Return the (X, Y) coordinate for the center point of the cell that contains the specified text.  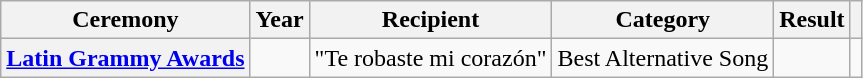
"Te robaste mi corazón" (430, 58)
Result (812, 20)
Ceremony (126, 20)
Recipient (430, 20)
Best Alternative Song (663, 58)
Latin Grammy Awards (126, 58)
Category (663, 20)
Year (280, 20)
